For the text-containing cell, return its midpoint in (x, y) coordinate format. 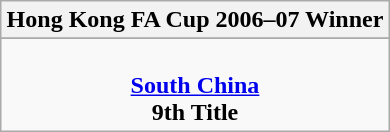
Hong Kong FA Cup 2006–07 Winner (195, 20)
South China9th Title (195, 85)
